Extract the [x, y] coordinate from the center of the cell holding the provided text.  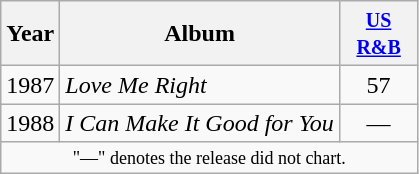
I Can Make It Good for You [200, 123]
Love Me Right [200, 85]
"—" denotes the release did not chart. [210, 158]
1988 [30, 123]
US R&B [378, 34]
1987 [30, 85]
Year [30, 34]
— [378, 123]
Album [200, 34]
57 [378, 85]
